Output the (x, y) coordinate of the center of the cell containing the given text.  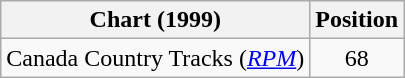
68 (357, 58)
Chart (1999) (156, 20)
Position (357, 20)
Canada Country Tracks (RPM) (156, 58)
